Return [X, Y] of the center of cell containing provided text 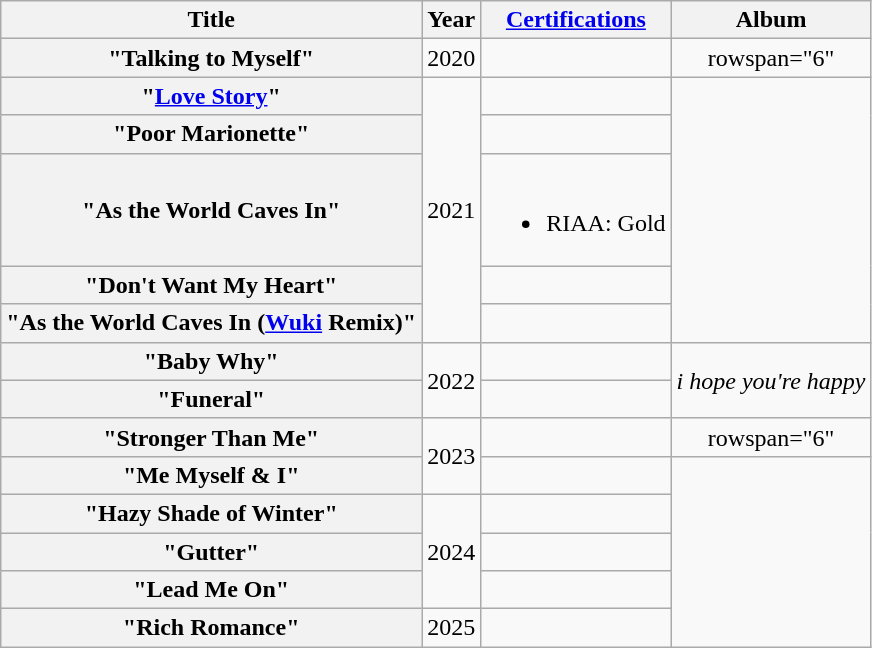
i hope you're happy [771, 380]
"Baby Why" [212, 361]
"Poor Marionette" [212, 134]
Title [212, 20]
"Stronger Than Me" [212, 437]
"Rich Romance" [212, 628]
"Funeral" [212, 399]
Year [452, 20]
"Don't Want My Heart" [212, 285]
"Talking to Myself" [212, 58]
"As the World Caves In" [212, 210]
2023 [452, 456]
"As the World Caves In (Wuki Remix)" [212, 323]
"Love Story" [212, 96]
"Hazy Shade of Winter" [212, 513]
"Me Myself & I" [212, 475]
RIAA: Gold [576, 210]
2024 [452, 551]
Certifications [576, 20]
2020 [452, 58]
"Lead Me On" [212, 590]
2022 [452, 380]
2021 [452, 210]
Album [771, 20]
2025 [452, 628]
"Gutter" [212, 551]
